Capture the cell that displays the provided text and extract its (X, Y) central coordinate. 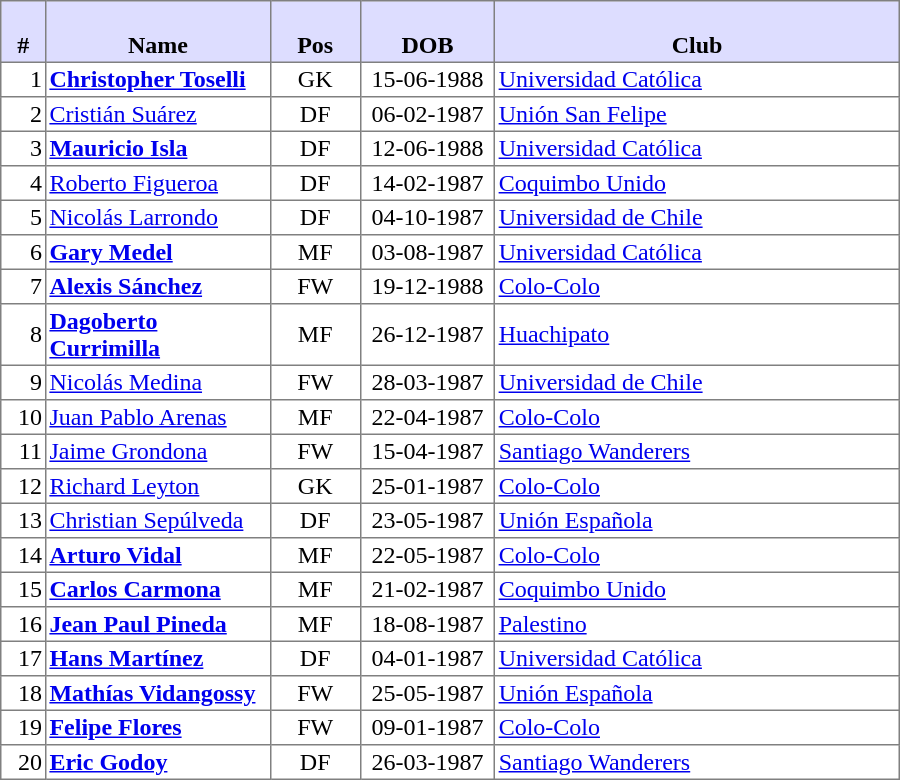
Eric Godoy (158, 762)
Pos (315, 32)
09-01-1987 (428, 727)
18-08-1987 (428, 624)
03-08-1987 (428, 252)
Felipe Flores (158, 727)
26-12-1987 (428, 335)
# (24, 32)
26-03-1987 (428, 762)
06-02-1987 (428, 114)
14 (24, 555)
12 (24, 486)
22-04-1987 (428, 417)
20 (24, 762)
Arturo Vidal (158, 555)
21-02-1987 (428, 589)
15-06-1988 (428, 79)
28-03-1987 (428, 382)
04-01-1987 (428, 658)
Huachipato (697, 335)
13 (24, 520)
25-05-1987 (428, 693)
Mauricio Isla (158, 148)
3 (24, 148)
Hans Martínez (158, 658)
12-06-1988 (428, 148)
Jean Paul Pineda (158, 624)
17 (24, 658)
Cristián Suárez (158, 114)
22-05-1987 (428, 555)
Nicolás Medina (158, 382)
14-02-1987 (428, 183)
19 (24, 727)
9 (24, 382)
Gary Medel (158, 252)
19-12-1988 (428, 286)
2 (24, 114)
1 (24, 79)
7 (24, 286)
Alexis Sánchez (158, 286)
Jaime Grondona (158, 451)
Club (697, 32)
8 (24, 335)
23-05-1987 (428, 520)
04-10-1987 (428, 217)
Nicolás Larrondo (158, 217)
Unión San Felipe (697, 114)
6 (24, 252)
Richard Leyton (158, 486)
Roberto Figueroa (158, 183)
15-04-1987 (428, 451)
Christian Sepúlveda (158, 520)
Carlos Carmona (158, 589)
10 (24, 417)
Dagoberto Currimilla (158, 335)
Name (158, 32)
25-01-1987 (428, 486)
16 (24, 624)
DOB (428, 32)
Mathías Vidangossy (158, 693)
5 (24, 217)
Juan Pablo Arenas (158, 417)
4 (24, 183)
Palestino (697, 624)
15 (24, 589)
Christopher Toselli (158, 79)
18 (24, 693)
11 (24, 451)
